Pinpoint the cell where the given text exists, returning its (x, y) midpoint coordinate. 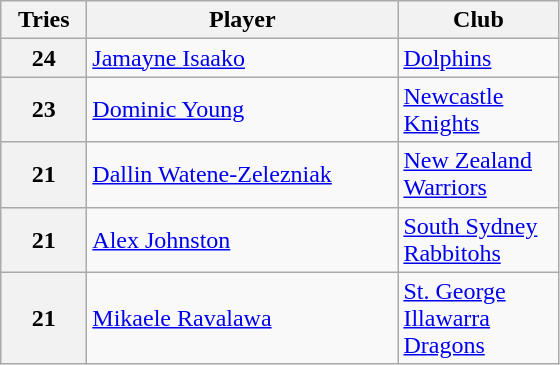
St. George Illawarra Dragons (478, 318)
Club (478, 20)
Newcastle Knights (478, 110)
Dolphins (478, 58)
Dominic Young (242, 110)
Player (242, 20)
Alex Johnston (242, 240)
Mikaele Ravalawa (242, 318)
23 (44, 110)
Dallin Watene-Zelezniak (242, 174)
New Zealand Warriors (478, 174)
Jamayne Isaako (242, 58)
Tries (44, 20)
South Sydney Rabbitohs (478, 240)
24 (44, 58)
